Detect which cell encompasses the target text, then output its (x, y) center coordinate. 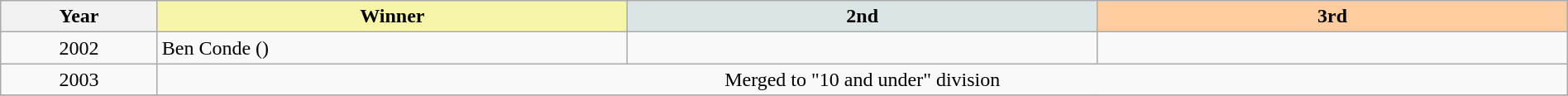
3rd (1332, 17)
Winner (392, 17)
2003 (79, 79)
Year (79, 17)
2nd (863, 17)
Merged to "10 and under" division (862, 79)
2002 (79, 48)
Ben Conde () (392, 48)
